Pinpoint the cell where the given text exists, returning its [X, Y] midpoint coordinate. 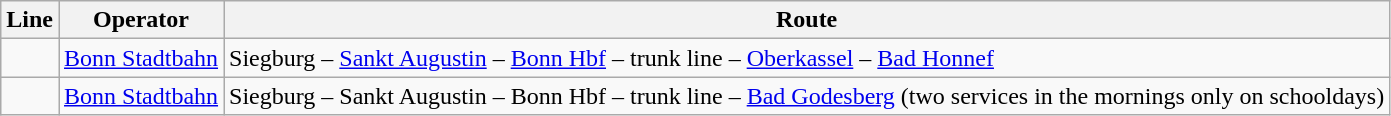
Operator [140, 20]
Siegburg – Sankt Augustin – Bonn Hbf – trunk line – Oberkassel – Bad Honnef [807, 58]
Siegburg – Sankt Augustin – Bonn Hbf – trunk line – Bad Godesberg (two services in the mornings only on schooldays) [807, 96]
Line [30, 20]
Route [807, 20]
